Capture the cell that displays the provided text and extract its [X, Y] central coordinate. 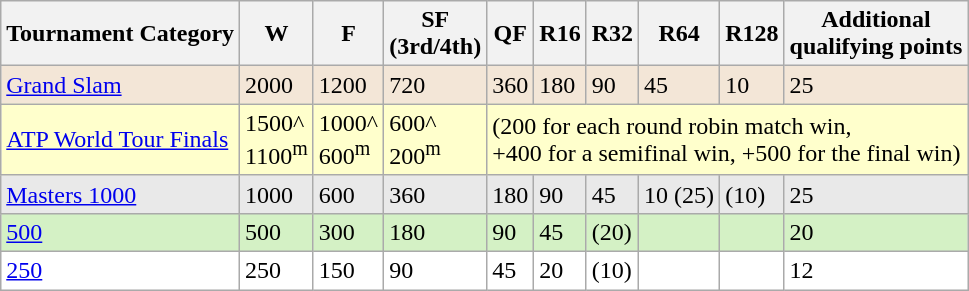
600 [348, 194]
R64 [680, 34]
QF [510, 34]
720 [436, 85]
Grand Slam [120, 85]
SF(3rd/4th) [436, 34]
F [348, 34]
(200 for each round robin match win, +400 for a semifinal win, +500 for the final win) [728, 140]
R128 [752, 34]
600^200m [436, 140]
W [277, 34]
Additional qualifying points [876, 34]
1000^600m [348, 140]
Tournament Category [120, 34]
(20) [612, 232]
10 [752, 85]
R16 [560, 34]
300 [348, 232]
ATP World Tour Finals [120, 140]
1200 [348, 85]
12 [876, 271]
Masters 1000 [120, 194]
150 [348, 271]
10 (25) [680, 194]
1000 [277, 194]
R32 [612, 34]
1500^1100m [277, 140]
2000 [277, 85]
